Determine the [X, Y] coordinate at the center of the cell enclosing the given text.  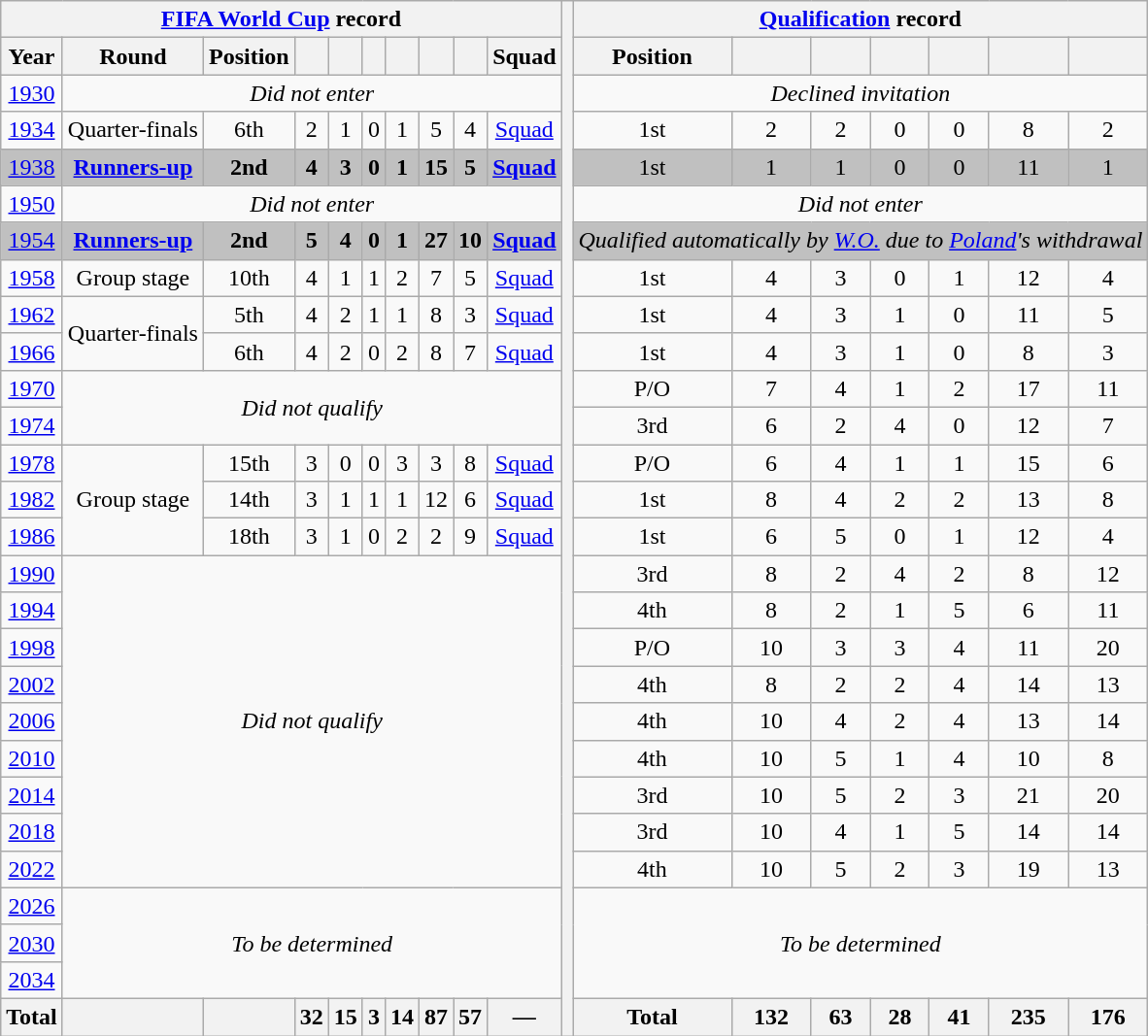
18th [249, 537]
1998 [32, 648]
235 [1029, 1017]
2010 [32, 758]
2030 [32, 943]
Qualification record [861, 19]
2014 [32, 795]
14th [249, 500]
2002 [32, 685]
132 [771, 1017]
1966 [32, 351]
1974 [32, 425]
1982 [32, 500]
27 [435, 241]
2034 [32, 980]
5th [249, 315]
1958 [32, 278]
10th [249, 278]
2018 [32, 832]
176 [1108, 1017]
1954 [32, 241]
32 [311, 1017]
1934 [32, 130]
FIFA World Cup record [282, 19]
1950 [32, 204]
1962 [32, 315]
28 [899, 1017]
2006 [32, 721]
1938 [32, 167]
63 [841, 1017]
57 [470, 1017]
1986 [32, 537]
— [524, 1017]
1970 [32, 388]
Year [32, 56]
Declined invitation [861, 93]
21 [1029, 795]
87 [435, 1017]
Qualified automatically by W.O. due to Poland's withdrawal [861, 241]
1990 [32, 574]
Round [132, 56]
17 [1029, 388]
9 [470, 537]
41 [960, 1017]
2026 [32, 906]
1994 [32, 611]
15th [249, 463]
1978 [32, 463]
1930 [32, 93]
19 [1029, 869]
2022 [32, 869]
